Output the [X, Y] coordinate of the center of the cell containing the given text.  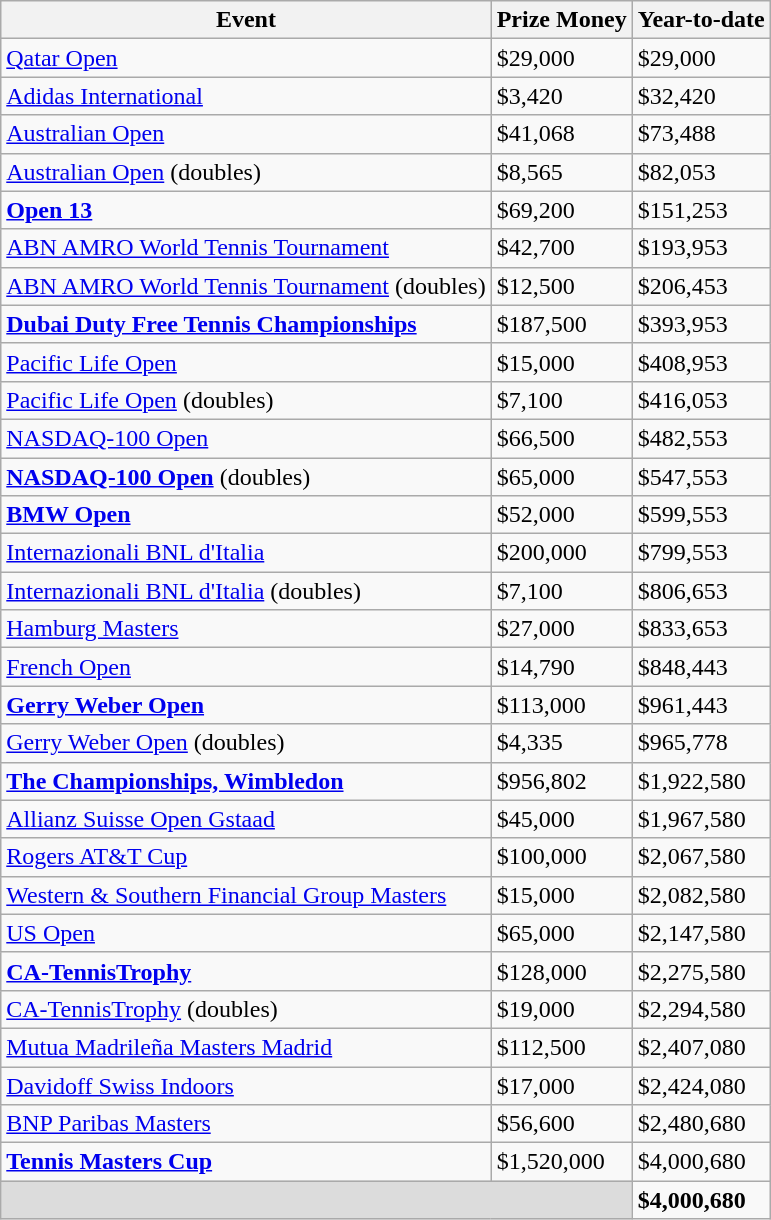
$42,700 [562, 248]
Australian Open [246, 134]
Year-to-date [701, 20]
$32,420 [701, 96]
Event [246, 20]
$187,500 [562, 324]
$200,000 [562, 553]
ABN AMRO World Tennis Tournament [246, 248]
CA-TennisTrophy [246, 971]
$1,922,580 [701, 781]
Pacific Life Open (doubles) [246, 400]
$113,000 [562, 705]
$547,553 [701, 477]
$69,200 [562, 210]
$806,653 [701, 591]
$956,802 [562, 781]
Western & Southern Financial Group Masters [246, 895]
Hamburg Masters [246, 629]
US Open [246, 933]
$2,275,580 [701, 971]
BMW Open [246, 515]
$408,953 [701, 362]
Gerry Weber Open (doubles) [246, 743]
$833,653 [701, 629]
Open 13 [246, 210]
Dubai Duty Free Tennis Championships [246, 324]
$66,500 [562, 438]
$2,147,580 [701, 933]
Internazionali BNL d'Italia (doubles) [246, 591]
$12,500 [562, 286]
$848,443 [701, 667]
$19,000 [562, 1009]
$2,294,580 [701, 1009]
$56,600 [562, 1124]
$27,000 [562, 629]
$2,480,680 [701, 1124]
Mutua Madrileña Masters Madrid [246, 1047]
Tennis Masters Cup [246, 1162]
$2,407,080 [701, 1047]
$599,553 [701, 515]
$2,424,080 [701, 1085]
NASDAQ-100 Open (doubles) [246, 477]
$193,953 [701, 248]
$128,000 [562, 971]
$4,335 [562, 743]
$965,778 [701, 743]
$14,790 [562, 667]
Davidoff Swiss Indoors [246, 1085]
$82,053 [701, 172]
ABN AMRO World Tennis Tournament (doubles) [246, 286]
$206,453 [701, 286]
$52,000 [562, 515]
$100,000 [562, 857]
$961,443 [701, 705]
$2,082,580 [701, 895]
$73,488 [701, 134]
Internazionali BNL d'Italia [246, 553]
Australian Open (doubles) [246, 172]
$41,068 [562, 134]
$45,000 [562, 819]
Pacific Life Open [246, 362]
$1,520,000 [562, 1162]
$17,000 [562, 1085]
French Open [246, 667]
NASDAQ-100 Open [246, 438]
Allianz Suisse Open Gstaad [246, 819]
Rogers AT&T Cup [246, 857]
$112,500 [562, 1047]
$1,967,580 [701, 819]
Adidas International [246, 96]
The Championships, Wimbledon [246, 781]
$151,253 [701, 210]
$2,067,580 [701, 857]
Qatar Open [246, 58]
$8,565 [562, 172]
Prize Money [562, 20]
$482,553 [701, 438]
$3,420 [562, 96]
Gerry Weber Open [246, 705]
BNP Paribas Masters [246, 1124]
$393,953 [701, 324]
$799,553 [701, 553]
CA-TennisTrophy (doubles) [246, 1009]
$416,053 [701, 400]
